Detect which cell encompasses the target text, then output its [X, Y] center coordinate. 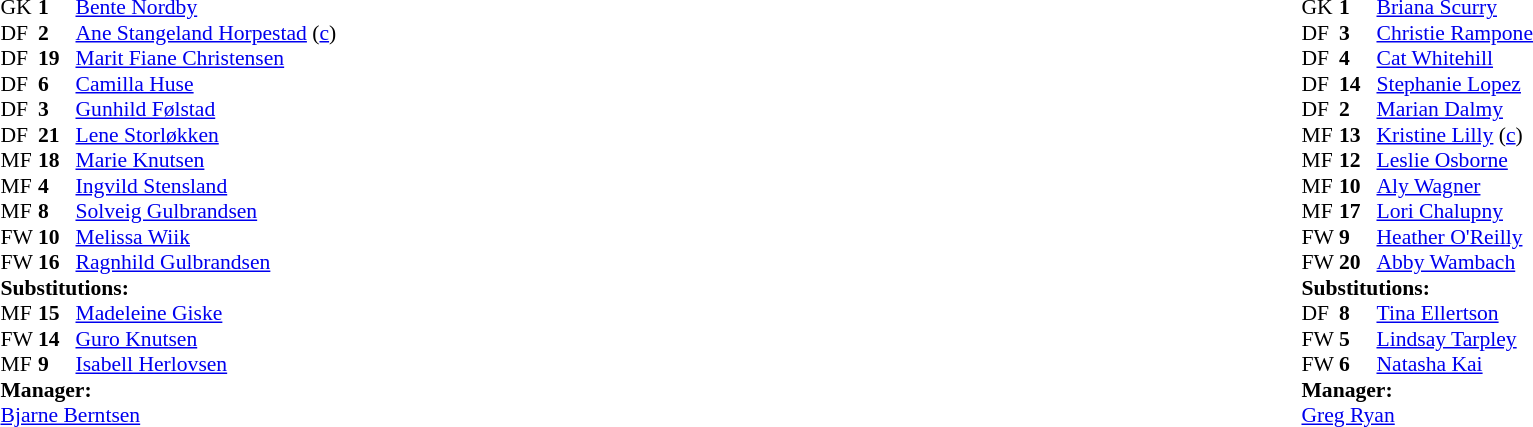
Kristine Lilly (c) [1454, 135]
Lindsay Tarpley [1454, 339]
Tina Ellertson [1454, 313]
20 [1358, 263]
Marit Fiane Christensen [206, 59]
Aly Wagner [1454, 186]
Marian Dalmy [1454, 109]
Ragnhild Gulbrandsen [206, 263]
Ingvild Stensland [206, 186]
Abby Wambach [1454, 263]
13 [1358, 135]
21 [57, 135]
Isabell Herlovsen [206, 365]
Lori Chalupny [1454, 211]
Cat Whitehill [1454, 59]
Leslie Osborne [1454, 161]
Stephanie Lopez [1454, 84]
15 [57, 313]
Marie Knutsen [206, 161]
Camilla Huse [206, 84]
Melissa Wiik [206, 237]
19 [57, 59]
5 [1358, 339]
Madeleine Giske [206, 313]
18 [57, 161]
Lene Storløkken [206, 135]
Christie Rampone [1454, 33]
12 [1358, 161]
Solveig Gulbrandsen [206, 211]
Heather O'Reilly [1454, 237]
Ane Stangeland Horpestad (c) [206, 33]
Natasha Kai [1454, 365]
Gunhild Følstad [206, 109]
Guro Knutsen [206, 339]
17 [1358, 211]
16 [57, 263]
